Find where the given text appears and provide that cell's center as [X, Y] coordinate. 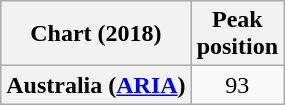
93 [237, 85]
Peakposition [237, 34]
Chart (2018) [96, 34]
Australia (ARIA) [96, 85]
